Output the (X, Y) coordinate of the center of the cell containing the given text.  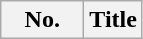
Title (114, 20)
No. (42, 20)
